Determine the (X, Y) coordinate at the center of the cell enclosing the given text.  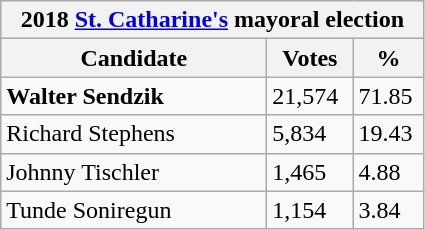
19.43 (388, 134)
71.85 (388, 96)
Candidate (134, 58)
3.84 (388, 210)
2018 St. Catharine's mayoral election (212, 20)
Johnny Tischler (134, 172)
21,574 (310, 96)
4.88 (388, 172)
1,465 (310, 172)
Walter Sendzik (134, 96)
% (388, 58)
5,834 (310, 134)
Richard Stephens (134, 134)
1,154 (310, 210)
Votes (310, 58)
Tunde Soniregun (134, 210)
